For the text-containing cell, return its midpoint in (x, y) coordinate format. 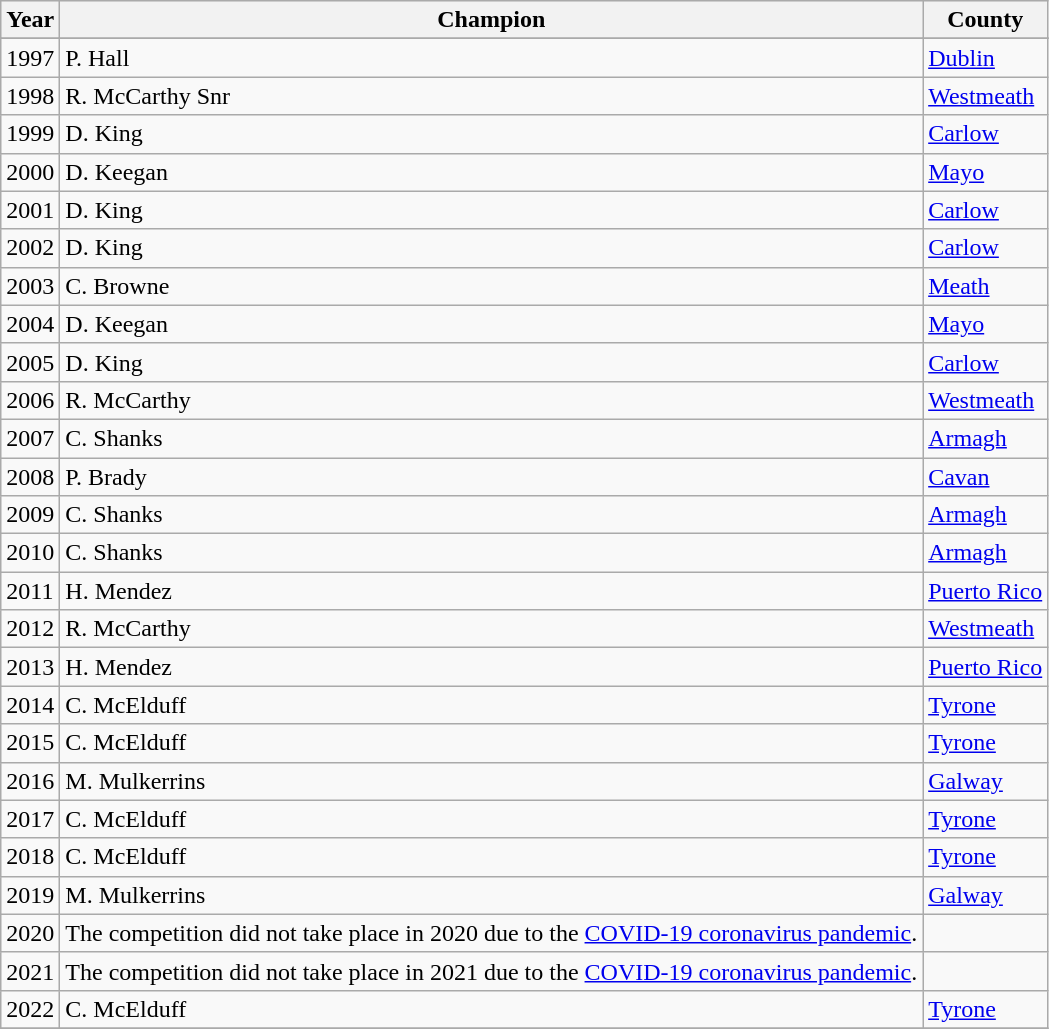
2006 (30, 400)
P. Hall (492, 58)
2014 (30, 705)
2011 (30, 591)
2013 (30, 667)
2021 (30, 971)
2003 (30, 286)
2004 (30, 324)
Dublin (986, 58)
R. McCarthy Snr (492, 96)
2001 (30, 210)
2000 (30, 172)
2007 (30, 438)
2002 (30, 248)
2015 (30, 743)
2009 (30, 515)
2022 (30, 1009)
1999 (30, 134)
The competition did not take place in 2020 due to the COVID-19 coronavirus pandemic. (492, 933)
County (986, 20)
2008 (30, 477)
1998 (30, 96)
2018 (30, 857)
2005 (30, 362)
Year (30, 20)
2012 (30, 629)
C. Browne (492, 286)
2020 (30, 933)
2016 (30, 781)
2017 (30, 819)
Meath (986, 286)
2010 (30, 553)
2019 (30, 895)
Cavan (986, 477)
P. Brady (492, 477)
The competition did not take place in 2021 due to the COVID-19 coronavirus pandemic. (492, 971)
1997 (30, 58)
Champion (492, 20)
